Return (x, y) of the center of cell containing provided text 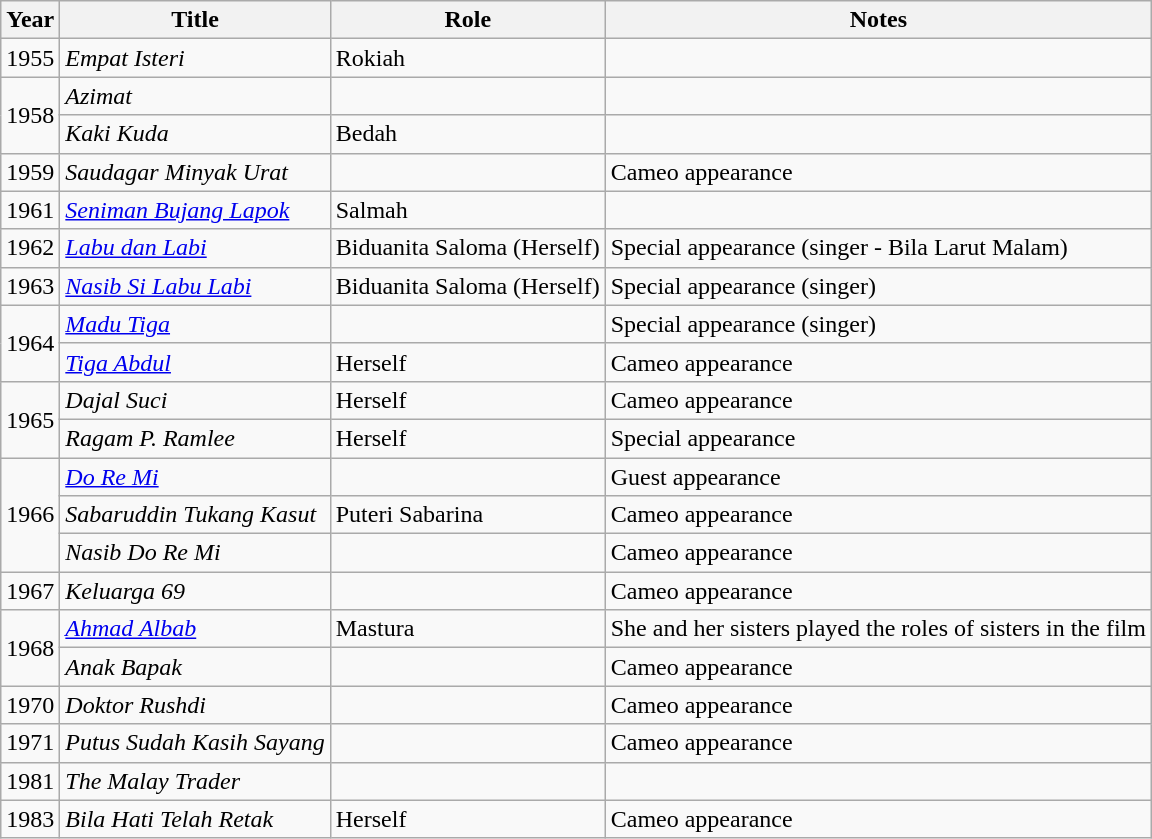
Ragam P. Ramlee (195, 438)
Keluarga 69 (195, 591)
Saudagar Minyak Urat (195, 172)
Kaki Kuda (195, 134)
1963 (30, 286)
1971 (30, 743)
Anak Bapak (195, 667)
Labu dan Labi (195, 248)
Nasib Si Labu Labi (195, 286)
Salmah (468, 210)
Special appearance (878, 438)
Putus Sudah Kasih Sayang (195, 743)
Title (195, 20)
1970 (30, 705)
1968 (30, 648)
The Malay Trader (195, 781)
1962 (30, 248)
Empat Isteri (195, 58)
Notes (878, 20)
1955 (30, 58)
Role (468, 20)
Puteri Sabarina (468, 515)
1964 (30, 343)
1958 (30, 115)
1959 (30, 172)
1961 (30, 210)
1981 (30, 781)
Madu Tiga (195, 324)
Mastura (468, 629)
Ahmad Albab (195, 629)
Guest appearance (878, 477)
Dajal Suci (195, 400)
Doktor Rushdi (195, 705)
Do Re Mi (195, 477)
1967 (30, 591)
Tiga Abdul (195, 362)
Seniman Bujang Lapok (195, 210)
Nasib Do Re Mi (195, 553)
1966 (30, 515)
Sabaruddin Tukang Kasut (195, 515)
Rokiah (468, 58)
1983 (30, 819)
She and her sisters played the roles of sisters in the film (878, 629)
Azimat (195, 96)
Year (30, 20)
Special appearance (singer - Bila Larut Malam) (878, 248)
Bedah (468, 134)
1965 (30, 419)
Bila Hati Telah Retak (195, 819)
